Return the (X, Y) coordinate for the center point of the cell that contains the specified text.  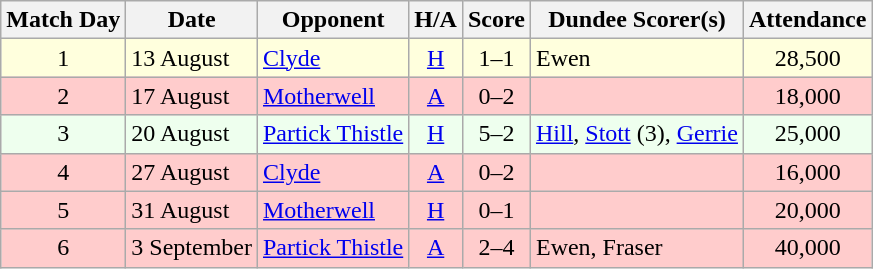
0–1 (496, 210)
Ewen, Fraser (636, 248)
17 August (192, 96)
18,000 (807, 96)
Ewen (636, 58)
H/A (436, 20)
1–1 (496, 58)
Score (496, 20)
6 (64, 248)
27 August (192, 172)
3 September (192, 248)
5–2 (496, 134)
40,000 (807, 248)
2 (64, 96)
13 August (192, 58)
4 (64, 172)
Match Day (64, 20)
Attendance (807, 20)
Hill, Stott (3), Gerrie (636, 134)
Date (192, 20)
25,000 (807, 134)
2–4 (496, 248)
20,000 (807, 210)
20 August (192, 134)
3 (64, 134)
31 August (192, 210)
1 (64, 58)
Opponent (332, 20)
Dundee Scorer(s) (636, 20)
16,000 (807, 172)
5 (64, 210)
28,500 (807, 58)
